Find where the given text appears and provide that cell's center as [x, y] coordinate. 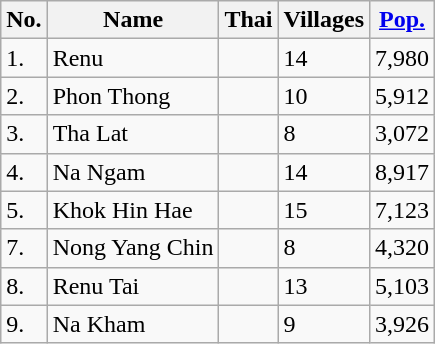
Phon Thong [133, 96]
No. [24, 20]
8. [24, 286]
7,123 [402, 210]
Name [133, 20]
5,103 [402, 286]
3,072 [402, 134]
Pop. [402, 20]
Na Kham [133, 324]
Villages [324, 20]
Na Ngam [133, 172]
Nong Yang Chin [133, 248]
Khok Hin Hae [133, 210]
10 [324, 96]
8,917 [402, 172]
7. [24, 248]
9. [24, 324]
Renu [133, 58]
15 [324, 210]
13 [324, 286]
1. [24, 58]
Renu Tai [133, 286]
3. [24, 134]
Thai [248, 20]
5,912 [402, 96]
3,926 [402, 324]
4,320 [402, 248]
5. [24, 210]
2. [24, 96]
Tha Lat [133, 134]
9 [324, 324]
7,980 [402, 58]
4. [24, 172]
